Capture the cell that displays the provided text and extract its [X, Y] central coordinate. 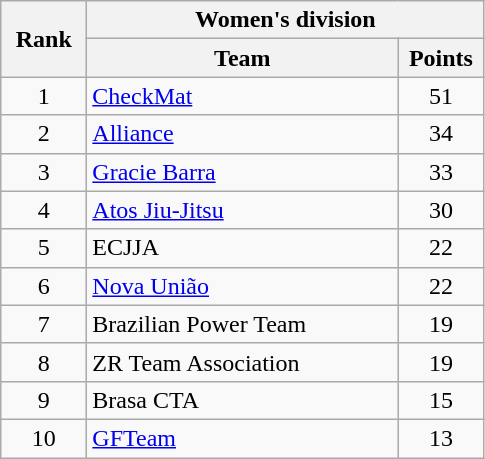
ZR Team Association [242, 362]
51 [441, 96]
Gracie Barra [242, 172]
Alliance [242, 134]
Rank [44, 39]
13 [441, 438]
Nova União [242, 286]
10 [44, 438]
Team [242, 58]
1 [44, 96]
6 [44, 286]
GFTeam [242, 438]
4 [44, 210]
30 [441, 210]
ECJJA [242, 248]
33 [441, 172]
5 [44, 248]
2 [44, 134]
8 [44, 362]
15 [441, 400]
9 [44, 400]
CheckMat [242, 96]
Women's division [286, 20]
Points [441, 58]
34 [441, 134]
7 [44, 324]
Atos Jiu-Jitsu [242, 210]
Brazilian Power Team [242, 324]
3 [44, 172]
Brasa CTA [242, 400]
